Pinpoint the cell where the given text exists, returning its [X, Y] midpoint coordinate. 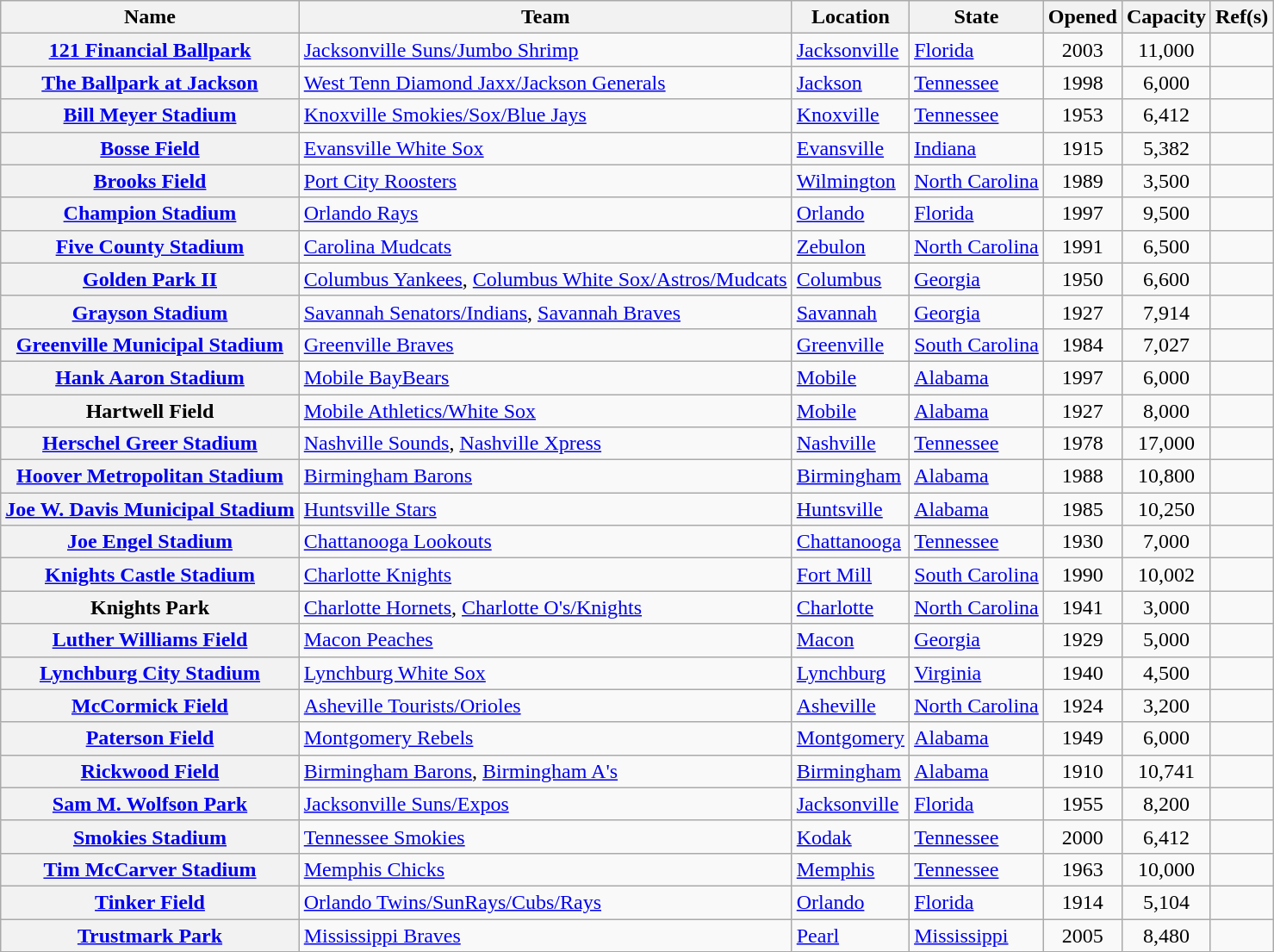
1914 [1082, 902]
Montgomery [850, 738]
7,000 [1166, 542]
Lynchburg [850, 673]
1988 [1082, 476]
Mobile Athletics/White Sox [545, 411]
Jacksonville Suns/Expos [545, 804]
121 Financial Ballpark [150, 50]
2003 [1082, 50]
3,200 [1166, 706]
Asheville Tourists/Orioles [545, 706]
3,500 [1166, 181]
Orlando Twins/SunRays/Cubs/Rays [545, 902]
1950 [1082, 279]
Evansville White Sox [545, 148]
Five County Stadium [150, 246]
8,200 [1166, 804]
Fort Mill [850, 575]
Hoover Metropolitan Stadium [150, 476]
Memphis Chicks [545, 869]
Port City Roosters [545, 181]
Greenville Braves [545, 345]
Grayson Stadium [150, 312]
Wilmington [850, 181]
Zebulon [850, 246]
10,002 [1166, 575]
Nashville Sounds, Nashville Xpress [545, 444]
1989 [1082, 181]
10,800 [1166, 476]
Capacity [1166, 17]
Ref(s) [1241, 17]
1915 [1082, 148]
Pearl [850, 935]
Hartwell Field [150, 411]
9,500 [1166, 214]
5,000 [1166, 640]
Charlotte Hornets, Charlotte O's/Knights [545, 607]
7,027 [1166, 345]
Jacksonville Suns/Jumbo Shrimp [545, 50]
Paterson Field [150, 738]
1940 [1082, 673]
17,000 [1166, 444]
Chattanooga [850, 542]
Huntsville [850, 509]
Team [545, 17]
1985 [1082, 509]
1984 [1082, 345]
Opened [1082, 17]
Location [850, 17]
1910 [1082, 771]
1949 [1082, 738]
1978 [1082, 444]
Greenville Municipal Stadium [150, 345]
Virginia [977, 673]
Bosse Field [150, 148]
2005 [1082, 935]
Champion Stadium [150, 214]
Knoxville [850, 115]
Joe Engel Stadium [150, 542]
Tim McCarver Stadium [150, 869]
Columbus Yankees, Columbus White Sox/Astros/Mudcats [545, 279]
Knoxville Smokies/Sox/Blue Jays [545, 115]
6,500 [1166, 246]
Kodak [850, 837]
Mississippi [977, 935]
Memphis [850, 869]
8,480 [1166, 935]
10,250 [1166, 509]
1955 [1082, 804]
Asheville [850, 706]
Savannah Senators/Indians, Savannah Braves [545, 312]
3,000 [1166, 607]
Luther Williams Field [150, 640]
Smokies Stadium [150, 837]
Montgomery Rebels [545, 738]
8,000 [1166, 411]
Charlotte [850, 607]
Birmingham Barons, Birmingham A's [545, 771]
Knights Castle Stadium [150, 575]
Herschel Greer Stadium [150, 444]
Greenville [850, 345]
State [977, 17]
6,600 [1166, 279]
5,104 [1166, 902]
Jackson [850, 83]
1929 [1082, 640]
Golden Park II [150, 279]
Birmingham Barons [545, 476]
11,000 [1166, 50]
Trustmark Park [150, 935]
Macon [850, 640]
Joe W. Davis Municipal Stadium [150, 509]
10,000 [1166, 869]
McCormick Field [150, 706]
Sam M. Wolfson Park [150, 804]
2000 [1082, 837]
4,500 [1166, 673]
1998 [1082, 83]
Charlotte Knights [545, 575]
1953 [1082, 115]
1941 [1082, 607]
1963 [1082, 869]
Mobile BayBears [545, 377]
Macon Peaches [545, 640]
Chattanooga Lookouts [545, 542]
Rickwood Field [150, 771]
1924 [1082, 706]
Evansville [850, 148]
Knights Park [150, 607]
West Tenn Diamond Jaxx/Jackson Generals [545, 83]
Huntsville Stars [545, 509]
Tinker Field [150, 902]
Bill Meyer Stadium [150, 115]
1930 [1082, 542]
Brooks Field [150, 181]
Nashville [850, 444]
1990 [1082, 575]
The Ballpark at Jackson [150, 83]
Savannah [850, 312]
Hank Aaron Stadium [150, 377]
Lynchburg White Sox [545, 673]
Tennessee Smokies [545, 837]
5,382 [1166, 148]
Carolina Mudcats [545, 246]
Name [150, 17]
Lynchburg City Stadium [150, 673]
10,741 [1166, 771]
Indiana [977, 148]
Orlando Rays [545, 214]
1991 [1082, 246]
Mississippi Braves [545, 935]
7,914 [1166, 312]
Columbus [850, 279]
